Locate the cell with the specified text and output its (x, y) center coordinate. 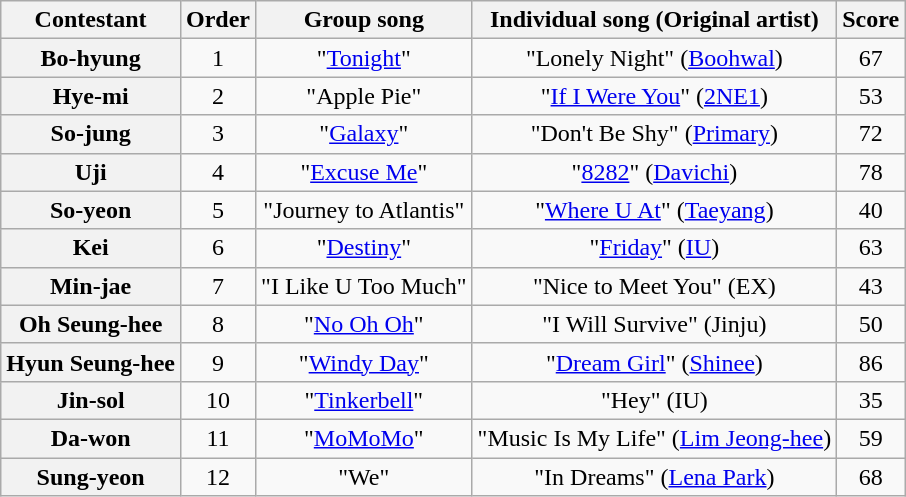
"Apple Pie" (364, 96)
72 (871, 134)
Da-won (91, 438)
53 (871, 96)
86 (871, 362)
"Excuse Me" (364, 172)
"Journey to Atlantis" (364, 210)
"We" (364, 477)
"Tonight" (364, 58)
Score (871, 20)
5 (218, 210)
Individual song (Original artist) (654, 20)
Order (218, 20)
"MoMoMo" (364, 438)
78 (871, 172)
Min-jae (91, 286)
3 (218, 134)
"Friday" (IU) (654, 248)
"Where U At" (Taeyang) (654, 210)
"Lonely Night" (Boohwal) (654, 58)
"Don't Be Shy" (Primary) (654, 134)
67 (871, 58)
So-yeon (91, 210)
"Galaxy" (364, 134)
50 (871, 324)
"8282" (Davichi) (654, 172)
"In Dreams" (Lena Park) (654, 477)
"Hey" (IU) (654, 400)
Bo-hyung (91, 58)
11 (218, 438)
Group song (364, 20)
1 (218, 58)
Contestant (91, 20)
12 (218, 477)
Hyun Seung-hee (91, 362)
40 (871, 210)
4 (218, 172)
Jin-sol (91, 400)
Kei (91, 248)
35 (871, 400)
10 (218, 400)
Hye-mi (91, 96)
"If I Were You" (2NE1) (654, 96)
6 (218, 248)
"Nice to Meet You" (EX) (654, 286)
8 (218, 324)
"I Like U Too Much" (364, 286)
59 (871, 438)
"No Oh Oh" (364, 324)
Uji (91, 172)
"Tinkerbell" (364, 400)
"Dream Girl" (Shinee) (654, 362)
Sung-yeon (91, 477)
"Music Is My Life" (Lim Jeong-hee) (654, 438)
"Windy Day" (364, 362)
7 (218, 286)
2 (218, 96)
63 (871, 248)
Oh Seung-hee (91, 324)
So-jung (91, 134)
68 (871, 477)
"Destiny" (364, 248)
9 (218, 362)
"I Will Survive" (Jinju) (654, 324)
43 (871, 286)
